Find where the given text appears and provide that cell's center as (x, y) coordinate. 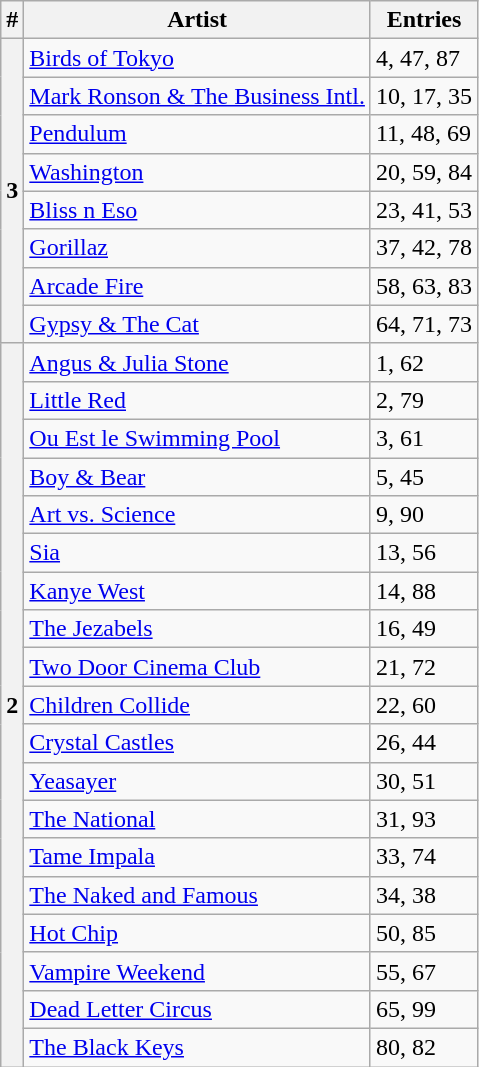
2 (12, 704)
Gorillaz (198, 248)
Artist (198, 20)
Children Collide (198, 705)
The Black Keys (198, 1047)
22, 60 (424, 705)
Gypsy & The Cat (198, 324)
20, 59, 84 (424, 172)
3 (12, 191)
50, 85 (424, 933)
9, 90 (424, 515)
Arcade Fire (198, 286)
The Naked and Famous (198, 895)
Mark Ronson & The Business Intl. (198, 96)
26, 44 (424, 743)
Tame Impala (198, 857)
10, 17, 35 (424, 96)
Entries (424, 20)
58, 63, 83 (424, 286)
Washington (198, 172)
The Jezabels (198, 629)
Art vs. Science (198, 515)
65, 99 (424, 1009)
# (12, 20)
Sia (198, 553)
34, 38 (424, 895)
Little Red (198, 400)
23, 41, 53 (424, 210)
3, 61 (424, 438)
Yeasayer (198, 781)
4, 47, 87 (424, 58)
Boy & Bear (198, 477)
30, 51 (424, 781)
Angus & Julia Stone (198, 362)
55, 67 (424, 971)
Two Door Cinema Club (198, 667)
Dead Letter Circus (198, 1009)
64, 71, 73 (424, 324)
80, 82 (424, 1047)
11, 48, 69 (424, 134)
Birds of Tokyo (198, 58)
Pendulum (198, 134)
33, 74 (424, 857)
2, 79 (424, 400)
37, 42, 78 (424, 248)
Crystal Castles (198, 743)
Hot Chip (198, 933)
31, 93 (424, 819)
Vampire Weekend (198, 971)
1, 62 (424, 362)
Bliss n Eso (198, 210)
The National (198, 819)
Kanye West (198, 591)
21, 72 (424, 667)
14, 88 (424, 591)
16, 49 (424, 629)
Ou Est le Swimming Pool (198, 438)
5, 45 (424, 477)
13, 56 (424, 553)
